Find where the given text appears and provide that cell's center as [x, y] coordinate. 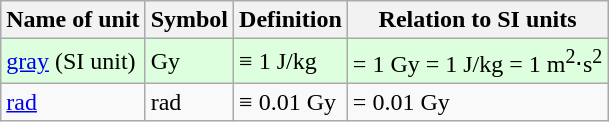
gray (SI unit) [73, 62]
≡ 1 J/kg [291, 62]
Symbol [189, 20]
Definition [291, 20]
Name of unit [73, 20]
= 0.01 Gy [478, 102]
Relation to SI units [478, 20]
Gy [189, 62]
= 1 Gy = 1 J/kg = 1 m2⋅s2 [478, 62]
≡ 0.01 Gy [291, 102]
